Identify which cell holds the provided text, then report its [X, Y] central coordinate. 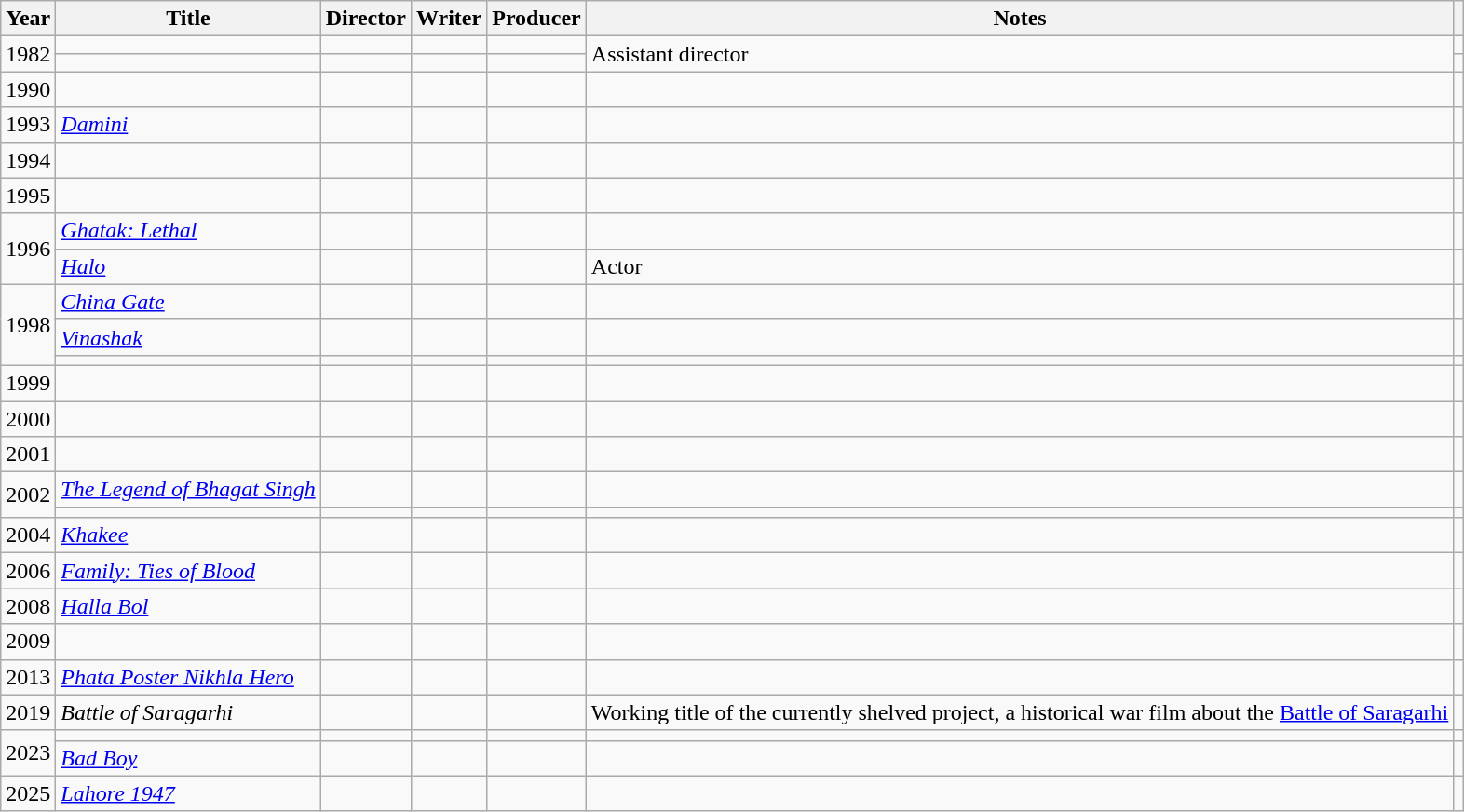
Damini [188, 125]
2001 [28, 454]
1994 [28, 160]
Notes [1020, 19]
2000 [28, 418]
Family: Ties of Blood [188, 571]
China Gate [188, 302]
Producer [536, 19]
Actor [1020, 266]
Vinashak [188, 337]
Title [188, 19]
The Legend of Bhagat Singh [188, 490]
2013 [28, 677]
Phata Poster Nikhla Hero [188, 677]
Halla Bol [188, 606]
Writer [449, 19]
Khakee [188, 535]
2002 [28, 495]
1995 [28, 196]
2004 [28, 535]
1982 [28, 54]
2009 [28, 642]
Year [28, 19]
Lahore 1947 [188, 793]
Working title of the currently shelved project, a historical war film about the Battle of Saragarhi [1020, 712]
2023 [28, 752]
2006 [28, 571]
2019 [28, 712]
1998 [28, 324]
Battle of Saragarhi [188, 712]
2008 [28, 606]
1996 [28, 249]
1999 [28, 383]
1990 [28, 89]
Bad Boy [188, 758]
Assistant director [1020, 54]
2025 [28, 793]
1993 [28, 125]
Director [365, 19]
Halo [188, 266]
Ghatak: Lethal [188, 231]
